From the cell containing the given text, extract its center point as (x, y) coordinate. 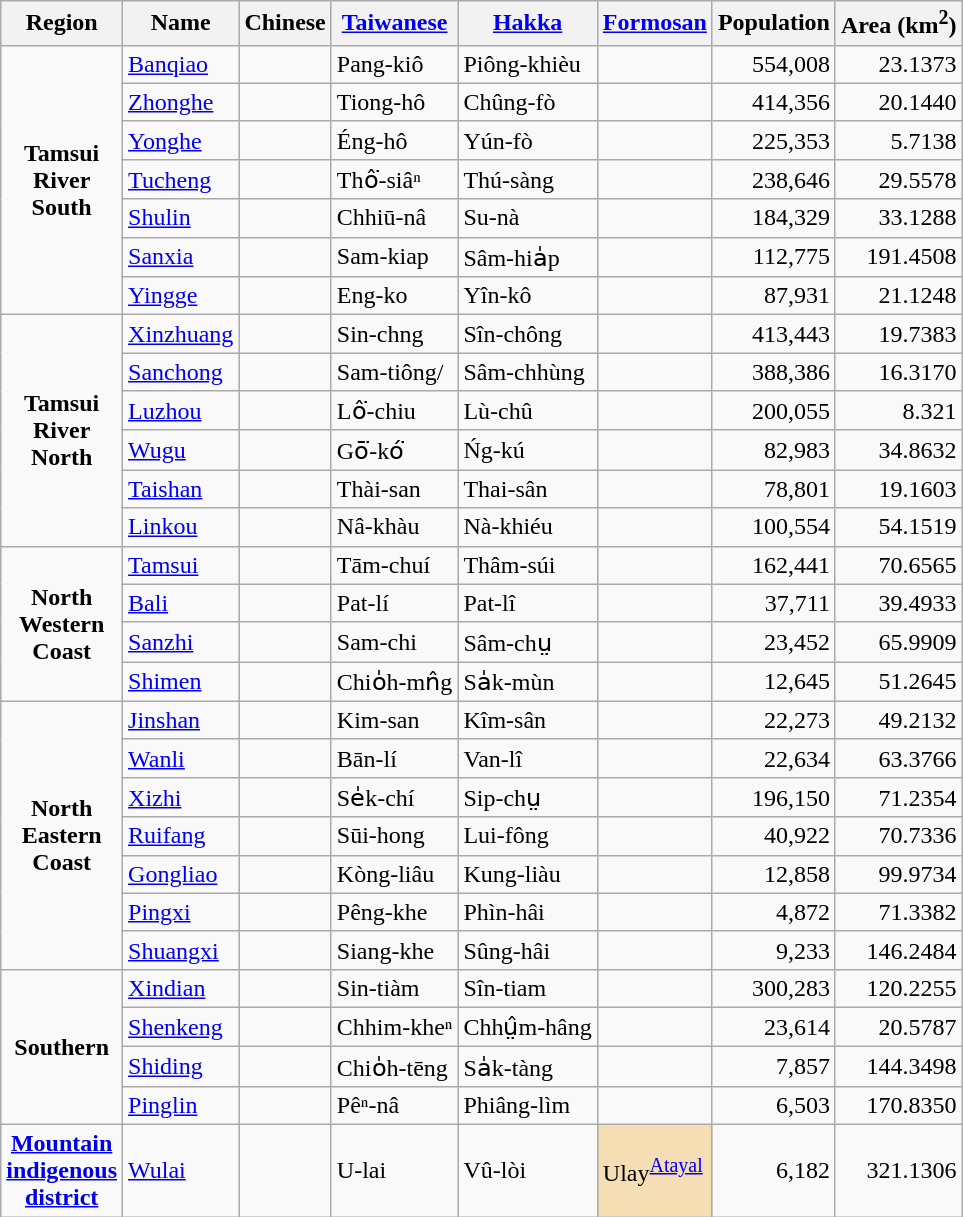
225,353 (774, 140)
Yún-fò (528, 140)
Jinshan (181, 720)
Chinese (285, 24)
112,775 (774, 257)
Shenkeng (181, 1027)
Yonghe (181, 140)
413,443 (774, 334)
Xizhi (181, 797)
Pêng-khe (394, 912)
Bān-lí (394, 758)
144.3498 (898, 1067)
300,283 (774, 988)
54.1519 (898, 527)
49.2132 (898, 720)
Hakka (528, 24)
6,503 (774, 1105)
Pêⁿ-nâ (394, 1105)
22,273 (774, 720)
Shiding (181, 1067)
19.1603 (898, 489)
Sam-chi (394, 642)
71.2354 (898, 797)
Pat-lî (528, 603)
Wanli (181, 758)
Nà-khiéu (528, 527)
Vû-lòi (528, 1171)
191.4508 (898, 257)
Chio̍h-mn̂g (394, 682)
39.4933 (898, 603)
29.5578 (898, 179)
Sin-chng (394, 334)
Lui-fông (528, 836)
Thài-san (394, 489)
Tām-chuí (394, 565)
Phiâng-lìm (528, 1105)
Tamsui (181, 565)
Ńg-kú (528, 450)
Phìn-hâi (528, 912)
Sanchong (181, 372)
20.5787 (898, 1027)
TamsuiRiverSouth (62, 180)
Se̍k-chí (394, 797)
120.2255 (898, 988)
Chhim-kheⁿ (394, 1027)
NorthEasternCoast (62, 835)
Sâm-chṳ (528, 642)
19.7383 (898, 334)
Sip-chṳ (528, 797)
Thâm-súi (528, 565)
Pingxi (181, 912)
Name (181, 24)
Sîn-tiam (528, 988)
70.7336 (898, 836)
Yîn-kô (528, 296)
Shuangxi (181, 950)
Sa̍k-mùn (528, 682)
21.1248 (898, 296)
23.1373 (898, 64)
33.1288 (898, 218)
23,614 (774, 1027)
Lô͘-chiu (394, 411)
Linkou (181, 527)
Taishan (181, 489)
70.6565 (898, 565)
78,801 (774, 489)
Ruifang (181, 836)
Wugu (181, 450)
UlayAtayal (654, 1171)
Wulai (181, 1171)
5.7138 (898, 140)
Chio̍h-tēng (394, 1067)
Thú-sàng (528, 179)
Piông-khièu (528, 64)
Sa̍k-tàng (528, 1067)
Banqiao (181, 64)
Kòng-liâu (394, 874)
Shimen (181, 682)
12,858 (774, 874)
Sâm-hia̍p (528, 257)
Sûng-hâi (528, 950)
Sam-kiap (394, 257)
16.3170 (898, 372)
Pinglin (181, 1105)
Kim-san (394, 720)
Xindian (181, 988)
U-lai (394, 1171)
65.9909 (898, 642)
99.9734 (898, 874)
Sam-tiông/ (394, 372)
12,645 (774, 682)
Area (km2) (898, 24)
6,182 (774, 1171)
184,329 (774, 218)
Xinzhuang (181, 334)
Siang-khe (394, 950)
Gō͘-kó͘ (394, 450)
238,646 (774, 179)
Kîm-sân (528, 720)
Sâm-chhùng (528, 372)
Thai-sân (528, 489)
Chhiū-nâ (394, 218)
Sanzhi (181, 642)
321.1306 (898, 1171)
Chhṳ̂m-hâng (528, 1027)
4,872 (774, 912)
Lù-chû (528, 411)
63.3766 (898, 758)
Tucheng (181, 179)
170.8350 (898, 1105)
71.3382 (898, 912)
Mountainindigenousdistrict (62, 1171)
Tiong-hô (394, 102)
162,441 (774, 565)
Taiwanese (394, 24)
Kung-liàu (528, 874)
Shulin (181, 218)
87,931 (774, 296)
Nâ-khàu (394, 527)
100,554 (774, 527)
Luzhou (181, 411)
Éng-hô (394, 140)
Su-nà (528, 218)
82,983 (774, 450)
Sîn-chông (528, 334)
Region (62, 24)
34.8632 (898, 450)
Thô͘-siâⁿ (394, 179)
Van-lî (528, 758)
51.2645 (898, 682)
Southern (62, 1046)
Zhonghe (181, 102)
22,634 (774, 758)
388,386 (774, 372)
Sūi-hong (394, 836)
Sin-tiàm (394, 988)
Eng-ko (394, 296)
Population (774, 24)
8.321 (898, 411)
Pat-lí (394, 603)
196,150 (774, 797)
146.2484 (898, 950)
40,922 (774, 836)
NorthWesternCoast (62, 624)
Sanxia (181, 257)
Formosan (654, 24)
414,356 (774, 102)
Yingge (181, 296)
TamsuiRiverNorth (62, 430)
Pang-kiô (394, 64)
7,857 (774, 1067)
20.1440 (898, 102)
554,008 (774, 64)
Chûng-fò (528, 102)
Bali (181, 603)
23,452 (774, 642)
37,711 (774, 603)
200,055 (774, 411)
Gongliao (181, 874)
9,233 (774, 950)
